Capture the cell that displays the provided text and extract its (X, Y) central coordinate. 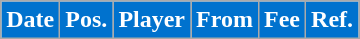
Ref. (332, 20)
Date (30, 20)
From (225, 20)
Pos. (86, 20)
Player (152, 20)
Fee (282, 20)
